Return [x, y] of the center of cell containing provided text 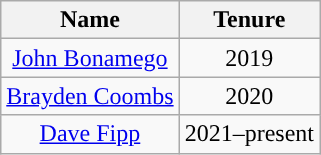
2020 [249, 96]
Tenure [249, 20]
2019 [249, 58]
Brayden Coombs [90, 96]
2021–present [249, 134]
John Bonamego [90, 58]
Dave Fipp [90, 134]
Name [90, 20]
